For the text-containing cell, return its midpoint in (x, y) coordinate format. 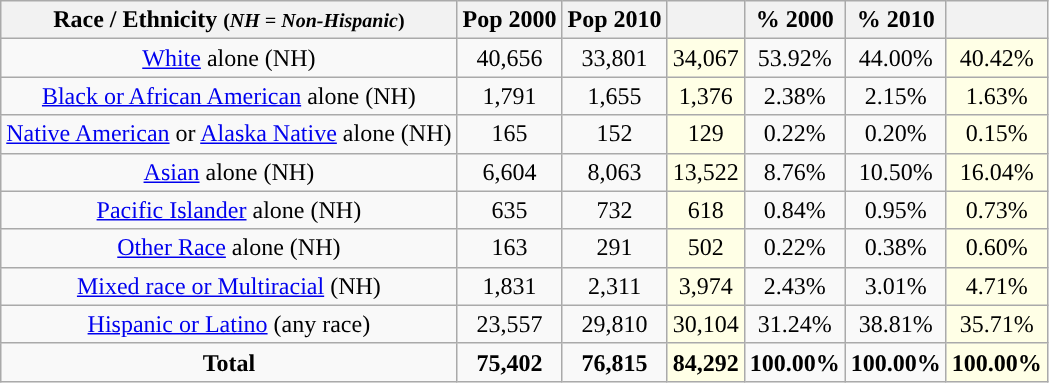
Pacific Islander alone (NH) (229, 210)
635 (510, 210)
2.43% (794, 286)
0.20% (896, 134)
1,655 (614, 96)
34,067 (706, 58)
16.04% (996, 172)
31.24% (794, 324)
Native American or Alaska Native alone (NH) (229, 134)
84,292 (706, 362)
White alone (NH) (229, 58)
0.38% (896, 248)
2,311 (614, 286)
0.95% (896, 210)
33,801 (614, 58)
152 (614, 134)
732 (614, 210)
Pop 2010 (614, 20)
Other Race alone (NH) (229, 248)
291 (614, 248)
44.00% (896, 58)
1,791 (510, 96)
1.63% (996, 96)
35.71% (996, 324)
Asian alone (NH) (229, 172)
40.42% (996, 58)
618 (706, 210)
0.60% (996, 248)
30,104 (706, 324)
13,522 (706, 172)
Mixed race or Multiracial (NH) (229, 286)
Hispanic or Latino (any race) (229, 324)
% 2000 (794, 20)
2.15% (896, 96)
1,376 (706, 96)
4.71% (996, 286)
Pop 2000 (510, 20)
0.84% (794, 210)
% 2010 (896, 20)
10.50% (896, 172)
165 (510, 134)
8.76% (794, 172)
129 (706, 134)
0.73% (996, 210)
29,810 (614, 324)
8,063 (614, 172)
1,831 (510, 286)
23,557 (510, 324)
6,604 (510, 172)
Black or African American alone (NH) (229, 96)
502 (706, 248)
40,656 (510, 58)
163 (510, 248)
Total (229, 362)
3.01% (896, 286)
2.38% (794, 96)
0.15% (996, 134)
38.81% (896, 324)
76,815 (614, 362)
53.92% (794, 58)
Race / Ethnicity (NH = Non-Hispanic) (229, 20)
3,974 (706, 286)
75,402 (510, 362)
